Detect which cell encompasses the target text, then output its [x, y] center coordinate. 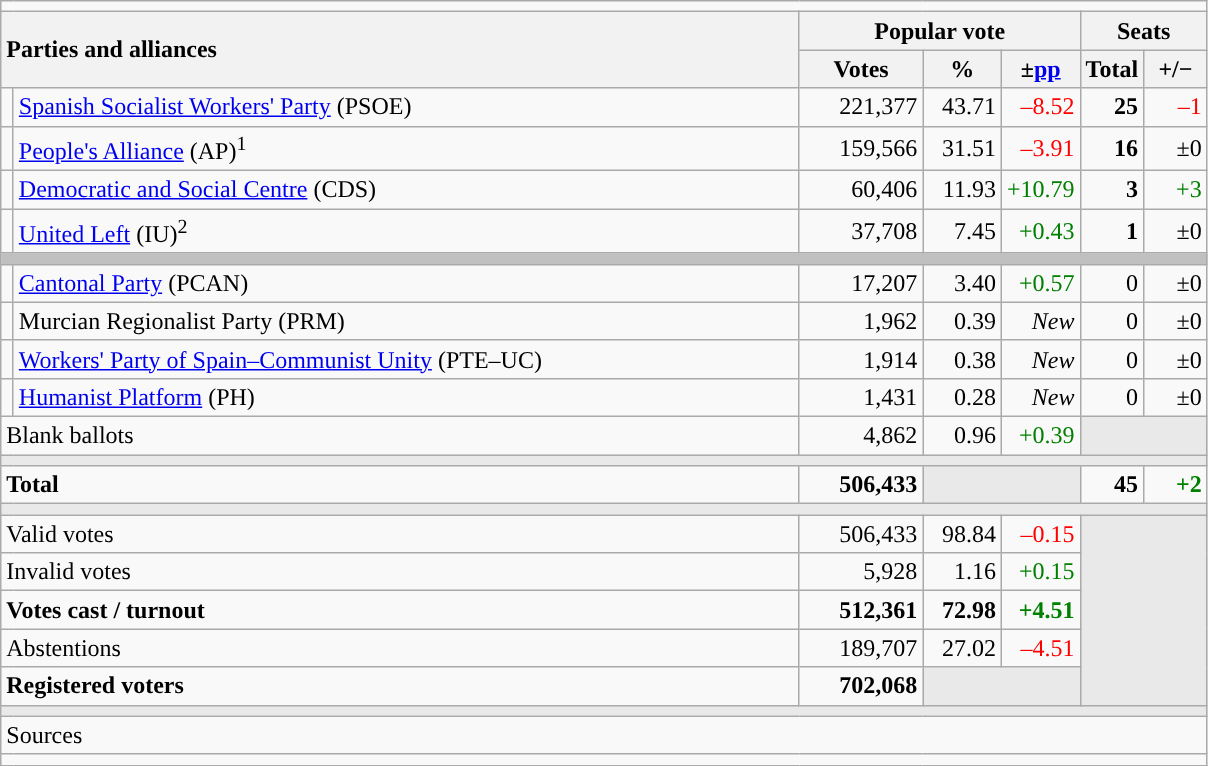
±pp [1040, 69]
27.02 [962, 648]
+2 [1176, 485]
Blank ballots [400, 435]
98.84 [962, 534]
72.98 [962, 610]
–3.91 [1040, 148]
17,207 [861, 283]
Votes [861, 69]
16 [1112, 148]
Seats [1144, 31]
+/− [1176, 69]
3 [1112, 190]
45 [1112, 485]
702,068 [861, 686]
–1 [1176, 107]
+10.79 [1040, 190]
4,862 [861, 435]
1,962 [861, 321]
+0.57 [1040, 283]
–8.52 [1040, 107]
–0.15 [1040, 534]
1.16 [962, 572]
Democratic and Social Centre (CDS) [406, 190]
Valid votes [400, 534]
Invalid votes [400, 572]
People's Alliance (AP)1 [406, 148]
United Left (IU)2 [406, 232]
Parties and alliances [400, 50]
+0.43 [1040, 232]
159,566 [861, 148]
11.93 [962, 190]
Sources [604, 735]
5,928 [861, 572]
43.71 [962, 107]
3.40 [962, 283]
+0.39 [1040, 435]
0.28 [962, 397]
1,914 [861, 359]
512,361 [861, 610]
+3 [1176, 190]
% [962, 69]
189,707 [861, 648]
Votes cast / turnout [400, 610]
Popular vote [940, 31]
Abstentions [400, 648]
Spanish Socialist Workers' Party (PSOE) [406, 107]
Registered voters [400, 686]
1,431 [861, 397]
Humanist Platform (PH) [406, 397]
+0.15 [1040, 572]
Workers' Party of Spain–Communist Unity (PTE–UC) [406, 359]
0.39 [962, 321]
0.96 [962, 435]
37,708 [861, 232]
+4.51 [1040, 610]
31.51 [962, 148]
0.38 [962, 359]
Murcian Regionalist Party (PRM) [406, 321]
1 [1112, 232]
25 [1112, 107]
–4.51 [1040, 648]
60,406 [861, 190]
Cantonal Party (PCAN) [406, 283]
7.45 [962, 232]
221,377 [861, 107]
